Provide the [X, Y] coordinate of the cell's center where the given text is located.  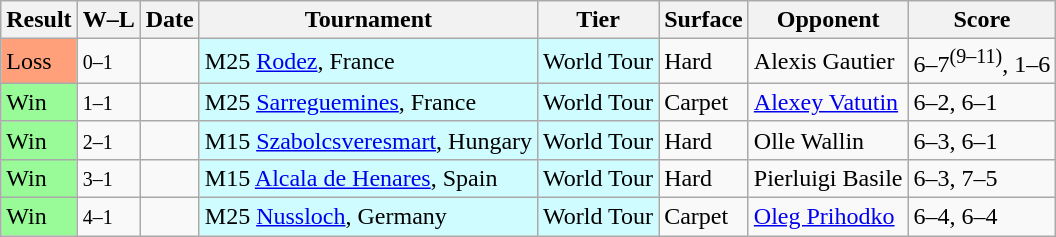
6–2, 6–1 [982, 102]
Alexey Vatutin [828, 102]
Olle Wallin [828, 140]
W–L [108, 20]
Oleg Prihodko [828, 217]
Tournament [368, 20]
Tier [598, 20]
Opponent [828, 20]
M25 Nussloch, Germany [368, 217]
6–7(9–11), 1–6 [982, 62]
M25 Sarreguemines, France [368, 102]
M15 Szabolcsveresmart, Hungary [368, 140]
0–1 [108, 62]
Surface [704, 20]
Pierluigi Basile [828, 178]
2–1 [108, 140]
M15 Alcala de Henares, Spain [368, 178]
Result [39, 20]
6–4, 6–4 [982, 217]
4–1 [108, 217]
3–1 [108, 178]
Date [170, 20]
Score [982, 20]
6–3, 7–5 [982, 178]
Loss [39, 62]
M25 Rodez, France [368, 62]
6–3, 6–1 [982, 140]
1–1 [108, 102]
Alexis Gautier [828, 62]
